Identify which cell holds the provided text, then report its (X, Y) central coordinate. 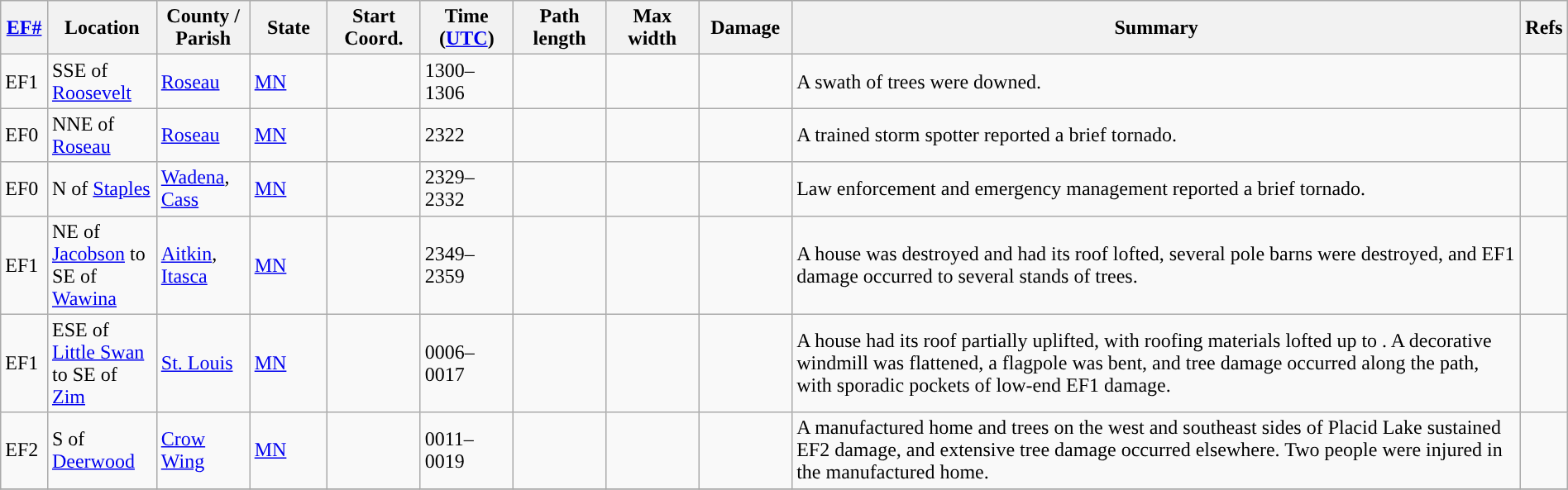
NE of Jacobson to SE of Wawina (102, 264)
Time (UTC) (466, 28)
Path length (559, 28)
Max width (653, 28)
EF# (25, 28)
Summary (1156, 28)
Location (102, 28)
0006–0017 (466, 364)
2322 (466, 136)
A house was destroyed and had its roof lofted, several pole barns were destroyed, and EF1 damage occurred to several stands of trees. (1156, 264)
0011–0019 (466, 450)
A swath of trees were downed. (1156, 81)
EF2 (25, 450)
Crow Wing (203, 450)
S of Deerwood (102, 450)
Damage (746, 28)
N of Staples (102, 188)
1300–1306 (466, 81)
St. Louis (203, 364)
NNE of Roseau (102, 136)
2349–2359 (466, 264)
Wadena, Cass (203, 188)
2329–2332 (466, 188)
State (289, 28)
County / Parish (203, 28)
Start Coord. (374, 28)
Refs (1545, 28)
SSE of Roosevelt (102, 81)
Aitkin, Itasca (203, 264)
A trained storm spotter reported a brief tornado. (1156, 136)
ESE of Little Swan to SE of Zim (102, 364)
Law enforcement and emergency management reported a brief tornado. (1156, 188)
